Capture the cell that displays the provided text and extract its (x, y) central coordinate. 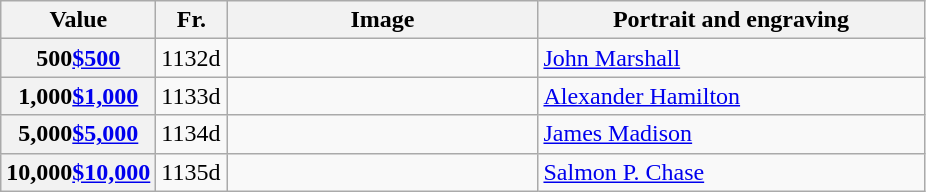
1,000$1,000 (78, 96)
10,000$10,000 (78, 172)
James Madison (731, 134)
Image (382, 20)
Portrait and engraving (731, 20)
5,000$5,000 (78, 134)
1135d (192, 172)
Alexander Hamilton (731, 96)
John Marshall (731, 58)
1133d (192, 96)
Value (78, 20)
Fr. (192, 20)
1132d (192, 58)
500$500 (78, 58)
Salmon P. Chase (731, 172)
1134d (192, 134)
